Search for the cell housing the specified text and yield its (X, Y) center coordinate. 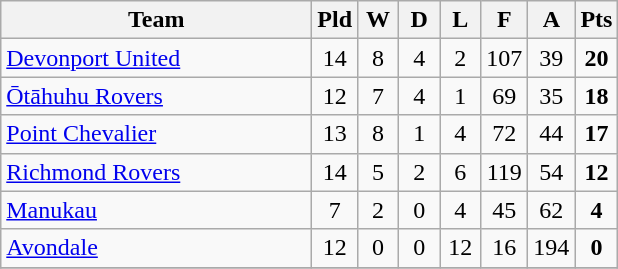
6 (460, 172)
Ōtāhuhu Rovers (156, 96)
Devonport United (156, 58)
20 (596, 58)
Richmond Rovers (156, 172)
Manukau (156, 210)
44 (552, 134)
54 (552, 172)
194 (552, 248)
Avondale (156, 248)
F (504, 20)
5 (378, 172)
13 (335, 134)
45 (504, 210)
17 (596, 134)
16 (504, 248)
69 (504, 96)
39 (552, 58)
72 (504, 134)
A (552, 20)
107 (504, 58)
W (378, 20)
119 (504, 172)
Team (156, 20)
18 (596, 96)
Pts (596, 20)
Point Chevalier (156, 134)
Pld (335, 20)
D (420, 20)
62 (552, 210)
35 (552, 96)
L (460, 20)
